Return the [x, y] coordinate for the center point of the cell that contains the specified text.  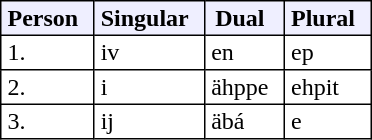
äbá [244, 121]
ehpit [328, 87]
Person [48, 18]
i [150, 87]
3. [48, 121]
ij [150, 121]
iv [150, 52]
1. [48, 52]
ähppe [244, 87]
e [328, 121]
Singular [150, 18]
en [244, 52]
Plural [328, 18]
Dual [244, 18]
ep [328, 52]
2. [48, 87]
